Determine the [X, Y] coordinate at the center of the cell enclosing the given text.  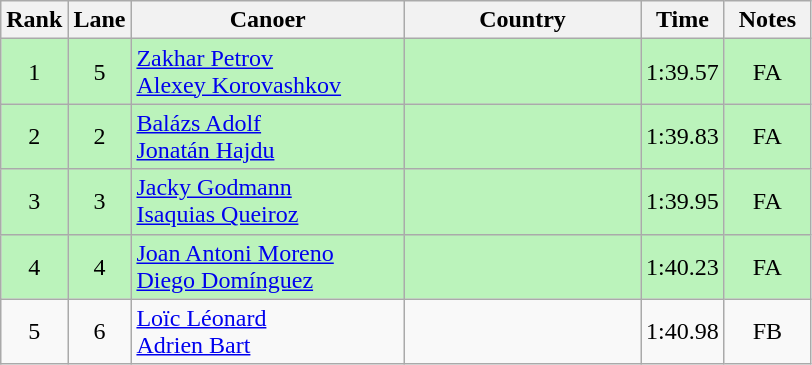
Lane [100, 20]
1 [34, 72]
Loïc LéonardAdrien Bart [268, 332]
Notes [767, 20]
Country [522, 20]
1:40.23 [683, 266]
Time [683, 20]
1:40.98 [683, 332]
1:39.83 [683, 136]
1:39.57 [683, 72]
Jacky GodmannIsaquias Queiroz [268, 202]
Joan Antoni MorenoDiego Domínguez [268, 266]
FB [767, 332]
1:39.95 [683, 202]
6 [100, 332]
Balázs AdolfJonatán Hajdu [268, 136]
Rank [34, 20]
Canoer [268, 20]
Zakhar PetrovAlexey Korovashkov [268, 72]
